Find where the given text appears and provide that cell's center as (X, Y) coordinate. 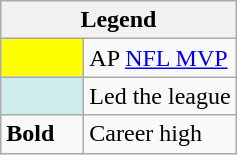
Bold (42, 134)
AP NFL MVP (160, 58)
Career high (160, 134)
Led the league (160, 96)
Legend (118, 20)
